Return [x, y] of the center of cell containing provided text 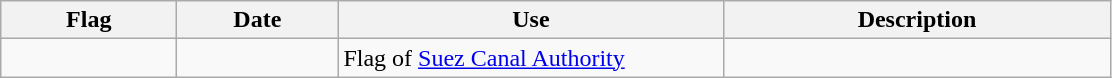
Flag of Suez Canal Authority [531, 58]
Description [917, 20]
Flag [89, 20]
Date [258, 20]
Use [531, 20]
